Find where the given text appears and provide that cell's center as (x, y) coordinate. 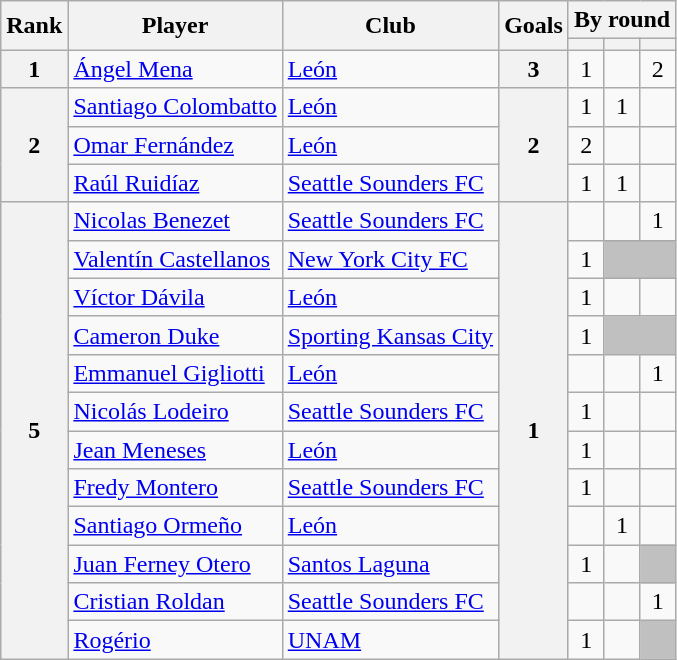
Valentín Castellanos (175, 259)
Santiago Colombatto (175, 107)
Rank (34, 26)
Nicolás Lodeiro (175, 411)
Víctor Dávila (175, 297)
Emmanuel Gigliotti (175, 373)
Club (390, 26)
Omar Fernández (175, 145)
By round (622, 20)
Player (175, 26)
Rogério (175, 640)
Santiago Ormeño (175, 526)
Santos Laguna (390, 564)
Sporting Kansas City (390, 335)
Raúl Ruidíaz (175, 183)
5 (34, 430)
Goals (534, 26)
Cameron Duke (175, 335)
Fredy Montero (175, 488)
New York City FC (390, 259)
Jean Meneses (175, 449)
Ángel Mena (175, 69)
3 (534, 69)
Nicolas Benezet (175, 221)
Juan Ferney Otero (175, 564)
UNAM (390, 640)
Cristian Roldan (175, 602)
